Find where the given text appears and provide that cell's center as (X, Y) coordinate. 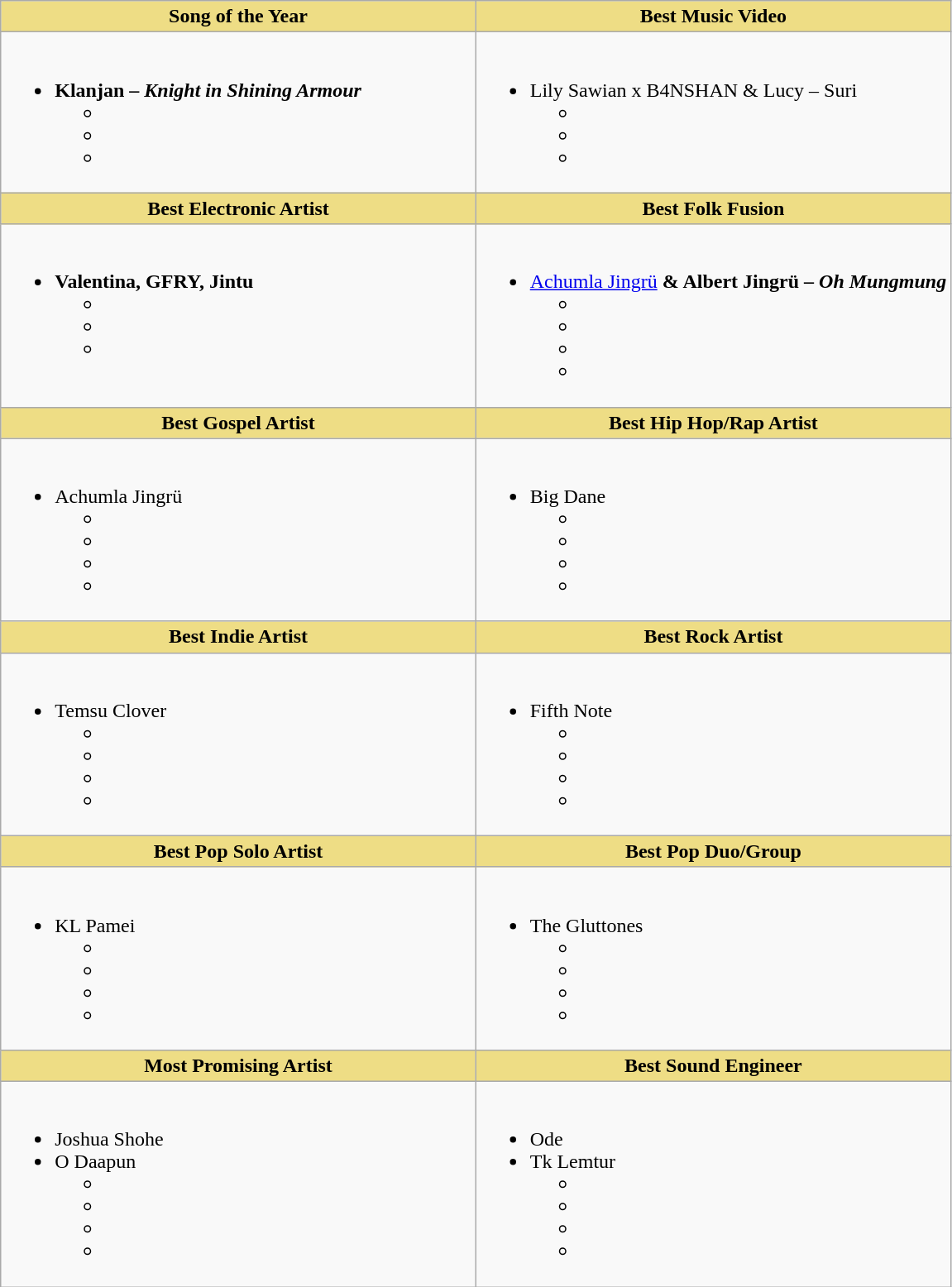
Song of the Year (238, 17)
Klanjan – Knight in Shining Armour (238, 112)
Valentina, GFRY, Jintu (238, 316)
Temsu Clover (238, 744)
Best Hip Hop/Rap Artist (713, 423)
Best Pop Duo/Group (713, 851)
Best Sound Engineer (713, 1065)
Best Pop Solo Artist (238, 851)
Achumla Jingrü & Albert Jingrü – Oh Mungmung (713, 316)
Best Music Video (713, 17)
Achumla Jingrü (238, 529)
Joshua ShoheO Daapun (238, 1184)
Best Folk Fusion (713, 208)
OdeTk Lemtur (713, 1184)
Best Gospel Artist (238, 423)
Fifth Note (713, 744)
Lily Sawian x B4NSHAN & Lucy – Suri (713, 112)
Best Indie Artist (238, 637)
Big Dane (713, 529)
KL Pamei (238, 958)
The Gluttones (713, 958)
Most Promising Artist (238, 1065)
Best Rock Artist (713, 637)
Best Electronic Artist (238, 208)
